Identify which cell holds the provided text, then report its [x, y] central coordinate. 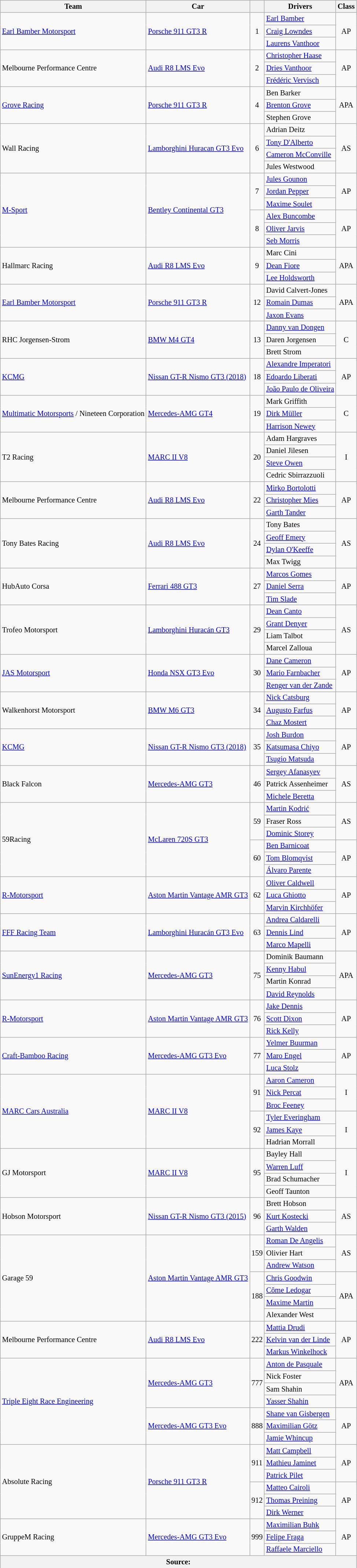
Matteo Cairoli [300, 1488]
75 [257, 976]
Stephen Grove [300, 117]
Luca Ghiotto [300, 895]
Markus Winkelhock [300, 1352]
59 [257, 821]
Brett Strom [300, 352]
Maximilian Götz [300, 1426]
Ferrari 488 GT3 [198, 587]
999 [257, 1537]
912 [257, 1500]
Ben Barnicoat [300, 846]
Nick Percat [300, 1093]
Thomas Preining [300, 1500]
Dennis Lind [300, 932]
Jake Dennis [300, 1006]
Kelvin van der Linde [300, 1339]
Romain Dumas [300, 303]
Álvaro Parente [300, 870]
Absolute Racing [73, 1481]
Raffaele Marciello [300, 1549]
222 [257, 1339]
Chris Goodwin [300, 1278]
Bayley Hall [300, 1154]
29 [257, 630]
Olivier Hart [300, 1253]
Trofeo Motorsport [73, 630]
777 [257, 1383]
João Paulo de Oliveira [300, 389]
Nissan GT-R Nismo GT3 (2015) [198, 1216]
Shane van Gisbergen [300, 1414]
David Reynolds [300, 994]
Brenton Grove [300, 105]
76 [257, 1018]
77 [257, 1056]
Liam Talbot [300, 636]
Nick Catsburg [300, 698]
MARC Cars Australia [73, 1111]
Felipe Fraga [300, 1537]
Class [346, 6]
Matt Campbell [300, 1451]
Hallmarc Racing [73, 266]
Dane Cameron [300, 661]
Max Twigg [300, 562]
Augusto Farfus [300, 710]
SunEnergy1 Racing [73, 976]
FFF Racing Team [73, 932]
91 [257, 1092]
19 [257, 414]
Bentley Continental GT3 [198, 210]
Craig Lowndes [300, 31]
Wall Racing [73, 148]
Geoff Emery [300, 537]
Marc Cini [300, 253]
Adam Hargraves [300, 438]
Daniel Jilesen [300, 451]
159 [257, 1253]
Luca Stolz [300, 1068]
Martin Konrad [300, 982]
60 [257, 858]
Car [198, 6]
Chaz Mostert [300, 722]
Craft-Bamboo Racing [73, 1056]
Christopher Mies [300, 500]
Edoardo Liberati [300, 377]
59Racing [73, 840]
95 [257, 1173]
Dean Fiore [300, 266]
Mattia Drudi [300, 1327]
Garth Tander [300, 512]
Source: [178, 1562]
Garage 59 [73, 1278]
Dirk Müller [300, 414]
Alexandre Imperatori [300, 364]
Michele Beretta [300, 796]
92 [257, 1130]
8 [257, 228]
Dirk Werner [300, 1512]
Frédéric Vervisch [300, 80]
Adrian Deitz [300, 130]
Cedric Sbirrazzuoli [300, 475]
Mercedes-AMG GT4 [198, 414]
Jaxon Evans [300, 315]
Dylan O'Keeffe [300, 549]
22 [257, 500]
35 [257, 747]
Patrick Assenheimer [300, 784]
Kurt Kostecki [300, 1216]
2 [257, 68]
Roman De Angelis [300, 1241]
188 [257, 1296]
GruppeM Racing [73, 1537]
Lamborghini Huracán GT3 Evo [198, 932]
Anton de Pasquale [300, 1364]
24 [257, 544]
James Kaye [300, 1130]
4 [257, 105]
9 [257, 266]
13 [257, 340]
Hobson Motorsport [73, 1216]
Brad Schumacher [300, 1179]
Alex Buncombe [300, 216]
Jamie Whincup [300, 1438]
JAS Motorsport [73, 673]
RHC Jorgensen-Strom [73, 340]
Maxime Soulet [300, 204]
Tsugio Matsuda [300, 759]
911 [257, 1463]
Sam Shahin [300, 1389]
Mathieu Jaminet [300, 1463]
Ben Barker [300, 93]
888 [257, 1426]
96 [257, 1216]
Tony Bates [300, 525]
20 [257, 457]
Oliver Jarvis [300, 229]
Fraser Ross [300, 821]
Maro Engel [300, 1056]
Harrison Newey [300, 426]
1 [257, 31]
Mark Griffith [300, 401]
Grove Racing [73, 105]
Laurens Vanthoor [300, 43]
Rick Kelly [300, 1031]
Tom Blomqvist [300, 858]
Daniel Serra [300, 586]
Tim Slade [300, 599]
Hadrian Morrall [300, 1142]
34 [257, 710]
Dries Vanthoor [300, 68]
Broc Feeney [300, 1105]
30 [257, 673]
Daren Jorgensen [300, 340]
Kenny Habul [300, 969]
Mirko Bortolotti [300, 488]
Mario Farnbacher [300, 673]
Dominic Storey [300, 833]
46 [257, 784]
HubAuto Corsa [73, 587]
David Calvert-Jones [300, 290]
Christopher Haase [300, 56]
Jordan Pepper [300, 191]
Katsumasa Chiyo [300, 747]
6 [257, 148]
Côme Ledogar [300, 1290]
Marcos Gomes [300, 574]
27 [257, 587]
62 [257, 895]
Cameron McConville [300, 154]
Team [73, 6]
Triple Eight Race Engineering [73, 1401]
Lee Holdsworth [300, 278]
Yelmer Buurman [300, 1043]
Marvin Kirchhöfer [300, 907]
Drivers [300, 6]
Yasser Shahin [300, 1401]
Tony D'Alberto [300, 142]
M-Sport [73, 210]
Nick Foster [300, 1377]
Patrick Pilet [300, 1475]
BMW M4 GT4 [198, 340]
18 [257, 376]
Alexander West [300, 1315]
Walkenhorst Motorsport [73, 710]
Dominik Baumann [300, 957]
Tony Bates Racing [73, 544]
Marcel Zalloua [300, 648]
BMW M6 GT3 [198, 710]
Sergey Afanasyev [300, 772]
Martin Kodrić [300, 809]
Garth Walden [300, 1228]
Lamborghini Huracan GT3 Evo [198, 148]
Josh Burdon [300, 735]
Jules Westwood [300, 167]
Maximilian Buhk [300, 1525]
Black Falcon [73, 784]
Multimatic Motorsports / Nineteen Corporation [73, 414]
Danny van Dongen [300, 327]
Tyler Everingham [300, 1117]
Brett Hobson [300, 1204]
Geoff Taunton [300, 1191]
T2 Racing [73, 457]
Warren Luff [300, 1167]
Marco Mapelli [300, 944]
Andrea Caldarelli [300, 920]
Jules Gounon [300, 179]
7 [257, 191]
Renger van der Zande [300, 685]
Honda NSX GT3 Evo [198, 673]
Oliver Caldwell [300, 883]
Lamborghini Huracán GT3 [198, 630]
Dean Canto [300, 611]
Aaron Cameron [300, 1080]
McLaren 720S GT3 [198, 840]
Andrew Watson [300, 1265]
GJ Motorsport [73, 1173]
63 [257, 932]
Steve Owen [300, 463]
Earl Bamber [300, 19]
Grant Denyer [300, 624]
Maxime Martin [300, 1302]
12 [257, 302]
Seb Morris [300, 241]
Scott Dixon [300, 1019]
